Locate the cell with the specified text and output its (X, Y) center coordinate. 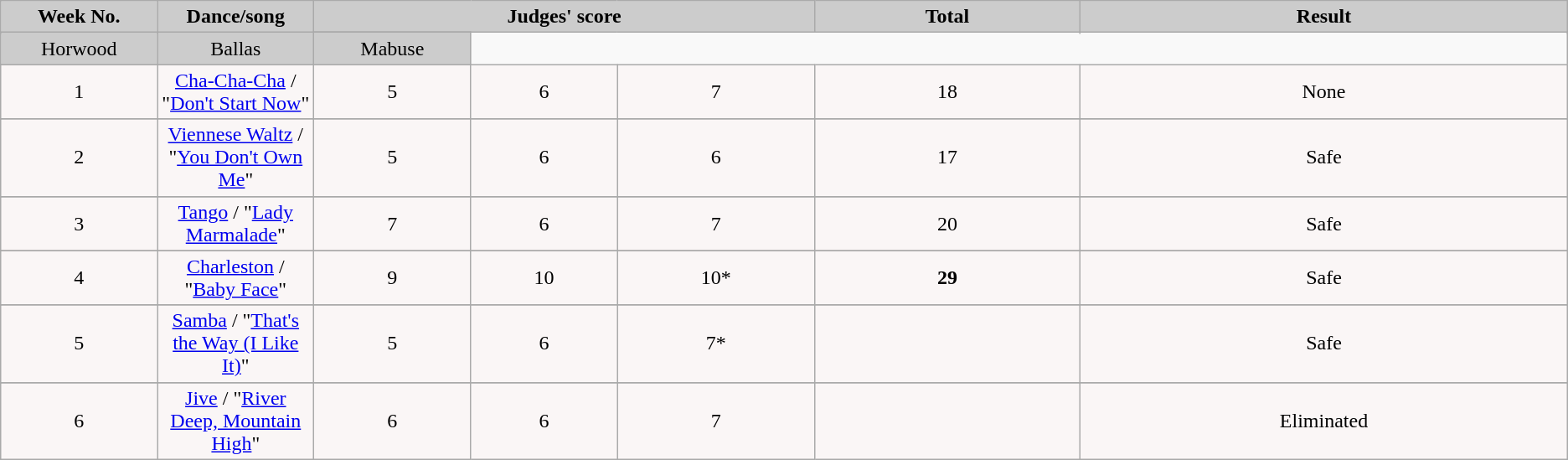
Ballas (236, 49)
Jive / "River Deep, Mountain High" (236, 421)
Judges' score (565, 17)
17 (947, 158)
Dance/song (236, 17)
Cha-Cha-Cha / "Don't Start Now" (236, 92)
7* (715, 344)
1 (79, 92)
20 (947, 223)
10* (715, 278)
3 (79, 223)
Result (1324, 17)
None (1324, 92)
Charleston / "Baby Face" (236, 278)
2 (79, 158)
Viennese Waltz / "You Don't Own Me" (236, 158)
29 (947, 278)
9 (392, 278)
Eliminated (1324, 421)
Total (947, 17)
4 (79, 278)
Mabuse (392, 49)
Horwood (79, 49)
10 (544, 278)
18 (947, 92)
Week No. (79, 17)
Samba / "That's the Way (I Like It)" (236, 344)
Tango / "Lady Marmalade" (236, 223)
